Provide the [x, y] coordinate of the cell's center where the given text is located.  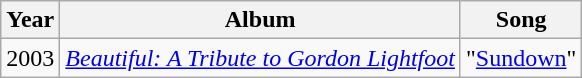
2003 [30, 58]
"Sundown" [520, 58]
Album [260, 20]
Beautiful: A Tribute to Gordon Lightfoot [260, 58]
Song [520, 20]
Year [30, 20]
